Return the (X, Y) coordinate for the center point of the cell that contains the specified text.  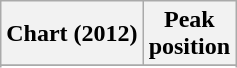
Peakposition (189, 34)
Chart (2012) (72, 34)
